Output the [x, y] coordinate of the center of the cell containing the given text.  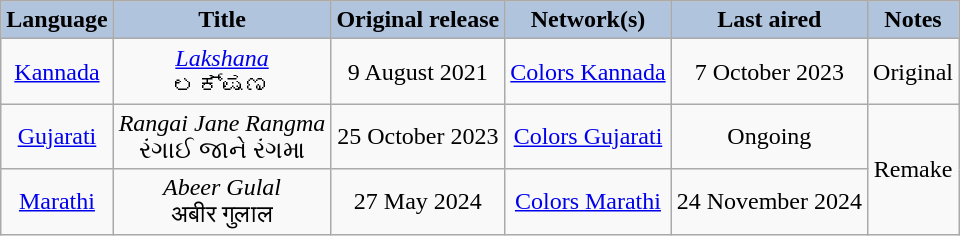
24 November 2024 [769, 202]
Gujarati [57, 136]
Colors Gujarati [588, 136]
Colors Kannada [588, 72]
Abeer Gulal अबीर गुलाल [222, 202]
25 October 2023 [418, 136]
Notes [914, 20]
Marathi [57, 202]
27 May 2024 [418, 202]
Original release [418, 20]
Ongoing [769, 136]
7 October 2023 [769, 72]
Title [222, 20]
Last aired [769, 20]
9 August 2021 [418, 72]
Remake [914, 169]
Network(s) [588, 20]
Kannada [57, 72]
Rangai Jane Rangma રંગાઈ જાને રંગમા [222, 136]
Colors Marathi [588, 202]
Language [57, 20]
Original [914, 72]
Lakshana ಲಕ್ಷಣ [222, 72]
